Return (x, y) of the center of cell containing provided text 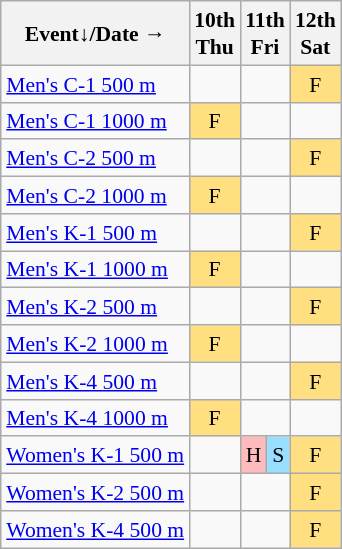
Men's C-1 1000 m (95, 120)
Men's K-2 1000 m (95, 344)
12thSat (316, 33)
Men's K-1 1000 m (95, 268)
Men's C-1 500 m (95, 84)
Event↓/Date → (95, 33)
Women's K-2 500 m (95, 492)
Men's K-2 500 m (95, 306)
11thFri (265, 33)
Men's C-2 500 m (95, 158)
H (254, 454)
Women's K-1 500 m (95, 454)
10thThu (214, 33)
S (278, 454)
Men's K-1 500 m (95, 232)
Men's K-4 1000 m (95, 418)
Women's K-4 500 m (95, 528)
Men's C-2 1000 m (95, 194)
Men's K-4 500 m (95, 380)
